Locate the cell with the specified text and output its (x, y) center coordinate. 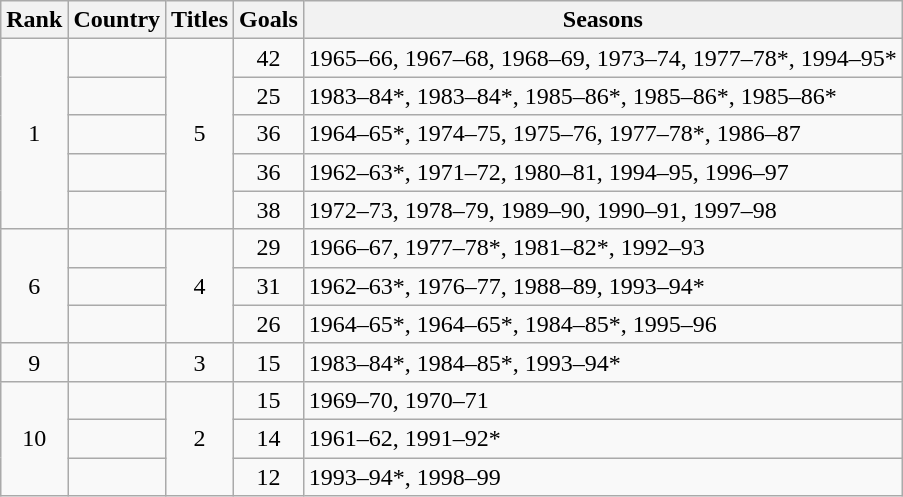
Seasons (602, 20)
1969–70, 1970–71 (602, 400)
29 (269, 248)
1962–63*, 1971–72, 1980–81, 1994–95, 1996–97 (602, 172)
1964–65*, 1974–75, 1975–76, 1977–78*, 1986–87 (602, 134)
1966–67, 1977–78*, 1981–82*, 1992–93 (602, 248)
1964–65*, 1964–65*, 1984–85*, 1995–96 (602, 324)
31 (269, 286)
Titles (200, 20)
6 (34, 286)
1983–84*, 1983–84*, 1985–86*, 1985–86*, 1985–86* (602, 96)
3 (200, 362)
38 (269, 210)
2 (200, 438)
12 (269, 477)
Goals (269, 20)
1962–63*, 1976–77, 1988–89, 1993–94* (602, 286)
1972–73, 1978–79, 1989–90, 1990–91, 1997–98 (602, 210)
1 (34, 134)
10 (34, 438)
25 (269, 96)
42 (269, 58)
Country (117, 20)
9 (34, 362)
26 (269, 324)
1983–84*, 1984–85*, 1993–94* (602, 362)
1965–66, 1967–68, 1968–69, 1973–74, 1977–78*, 1994–95* (602, 58)
4 (200, 286)
1993–94*, 1998–99 (602, 477)
14 (269, 438)
Rank (34, 20)
5 (200, 134)
1961–62, 1991–92* (602, 438)
